Return [X, Y] of the center of cell containing provided text 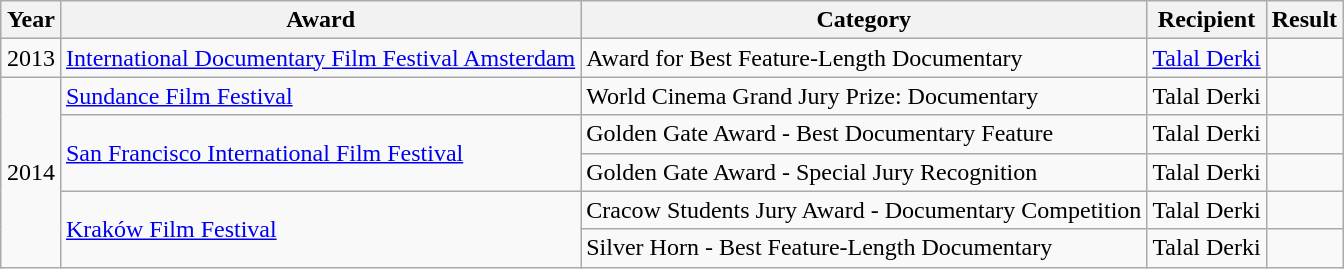
Silver Horn - Best Feature-Length Documentary [864, 248]
Category [864, 20]
Year [30, 20]
Award [320, 20]
World Cinema Grand Jury Prize: Documentary [864, 96]
Golden Gate Award - Best Documentary Feature [864, 134]
International Documentary Film Festival Amsterdam [320, 58]
Result [1304, 20]
San Francisco International Film Festival [320, 153]
Golden Gate Award - Special Jury Recognition [864, 172]
2013 [30, 58]
Award for Best Feature-Length Documentary [864, 58]
Cracow Students Jury Award - Documentary Competition [864, 210]
Kraków Film Festival [320, 229]
Sundance Film Festival [320, 96]
Recipient [1206, 20]
2014 [30, 172]
